Provide the (X, Y) coordinate of the cell's center where the given text is located.  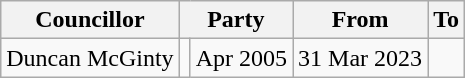
Party (236, 20)
Apr 2005 (241, 58)
To (446, 20)
Duncan McGinty (90, 58)
From (360, 20)
31 Mar 2023 (360, 58)
Councillor (90, 20)
